Pinpoint the cell where the given text exists, returning its (x, y) midpoint coordinate. 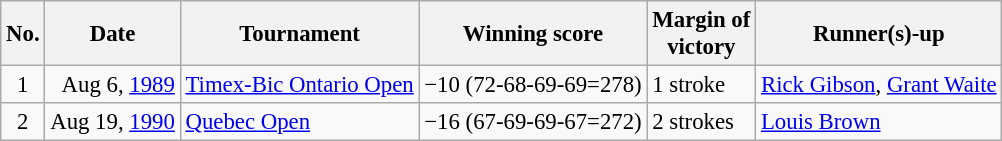
Timex-Bic Ontario Open (300, 85)
Date (112, 34)
Rick Gibson, Grant Waite (879, 85)
1 stroke (702, 85)
−10 (72-68-69-69=278) (533, 85)
No. (23, 34)
Aug 6, 1989 (112, 85)
Winning score (533, 34)
2 (23, 122)
Aug 19, 1990 (112, 122)
Runner(s)-up (879, 34)
2 strokes (702, 122)
−16 (67-69-69-67=272) (533, 122)
Quebec Open (300, 122)
Margin ofvictory (702, 34)
Tournament (300, 34)
1 (23, 85)
Louis Brown (879, 122)
